Output the [X, Y] coordinate of the center of the cell containing the given text.  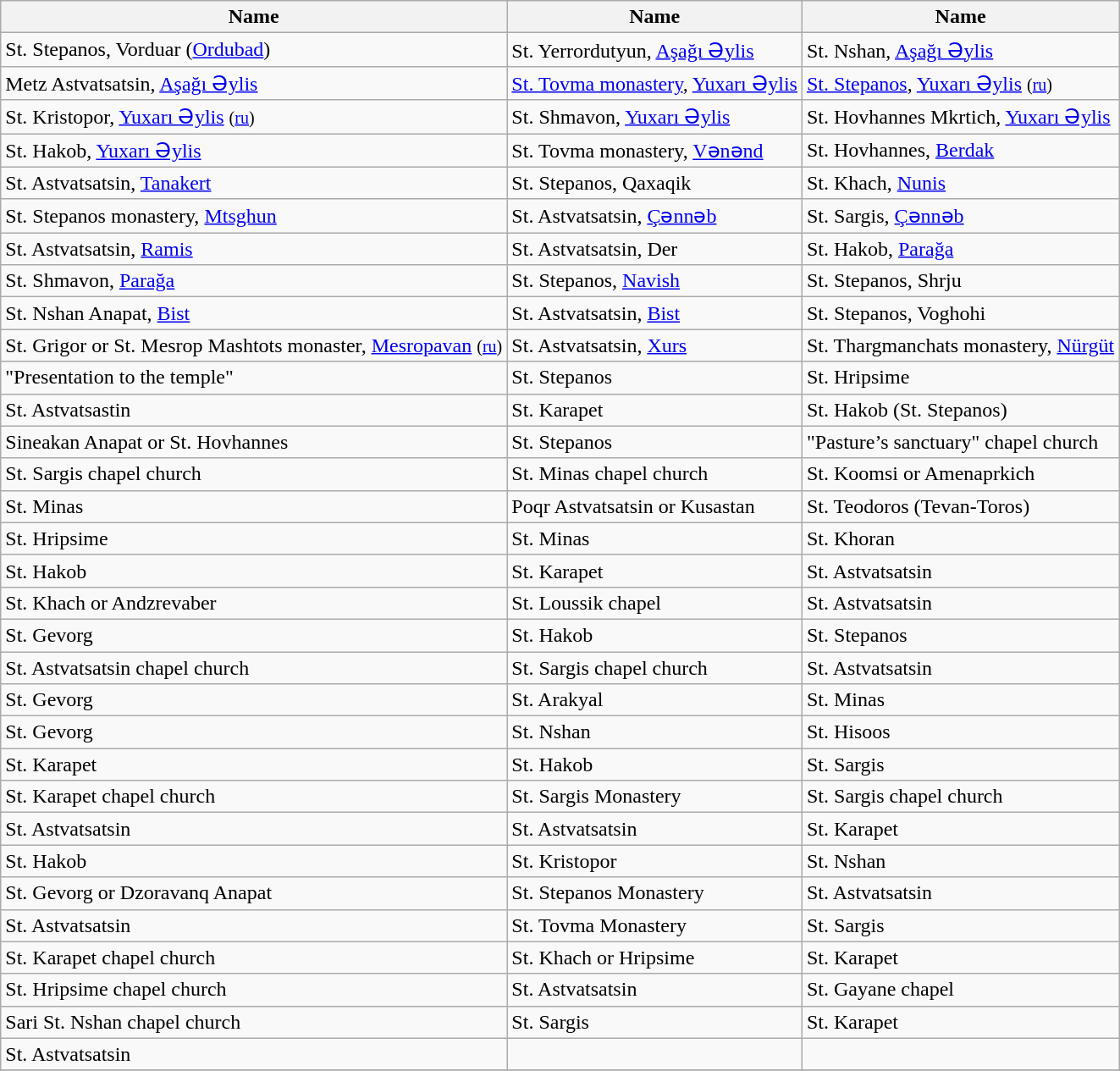
St. Astvatsatsin, Bist [655, 313]
Metz Astvatsatsin, Aşağı Əylis [254, 83]
St. Stepanos, Qaxaqik [655, 183]
St. Stepanos monastery, Mtsghun [254, 216]
St. Stepanos Monastery [655, 893]
St. Khach or Hripsime [655, 958]
St. Stepanos, Voghohi [960, 313]
St. Hakob, Parağa [960, 249]
St. Sargis, Çənnəb [960, 216]
St. Tovma monastery, Vənənd [655, 151]
St. Shmavon, Yuxarı Əylis [655, 117]
St. Tovma monastery, Yuxarı Əylis [655, 83]
St. Khoran [960, 538]
Sari St. Nshan chapel church [254, 1022]
St. Hovhannes, Berdak [960, 151]
"Pasture’s sanctuary" chapel church [960, 442]
St. Khach or Andzrevaber [254, 603]
St. Sargis Monastery [655, 797]
St. Gevorg or Dzoravanq Anapat [254, 893]
St. Gayane chapel [960, 990]
St. Nshan Anapat, Bist [254, 313]
St. Arakyal [655, 700]
St. Astvatsatsin chapel church [254, 668]
St. Hakob (St. Stepanos) [960, 410]
St. Stepanos, Shrju [960, 281]
Sineakan Anapat or St. Hovhannes [254, 442]
St. Minas chapel church [655, 474]
St. Yerrordutyun, Aşağı Əylis [655, 50]
St. Astvatsatsin, Ramis [254, 249]
"Presentation to the temple" [254, 378]
St. Stepanos, Yuxarı Əylis (ru) [960, 83]
St. Khach, Nunis [960, 183]
St. Kristopor [655, 861]
St. Astvatsatsin, Xurs [655, 345]
St. Teodoros (Tevan-Toros) [960, 506]
St. Stepanos, Navish [655, 281]
St. Hisoos [960, 732]
Poqr Astvatsatsin or Kusastan [655, 506]
St. Tovma Monastery [655, 925]
St. Hovhannes Mkrtich, Yuxarı Əylis [960, 117]
St. Hakob, Yuxarı Əylis [254, 151]
St. Stepanos, Vorduar (Ordubad) [254, 50]
St. Nshan, Aşağı Əylis [960, 50]
St. Thargmanchats monastery, Nürgüt [960, 345]
St. Loussik chapel [655, 603]
St. Koomsi or Amenaprkich [960, 474]
St. Astvatsastin [254, 410]
St. Shmavon, Parağa [254, 281]
St. Hripsime chapel church [254, 990]
St. Grigor or St. Mesrop Mashtots monaster, Mesropavan (ru) [254, 345]
St. Kristopor, Yuxarı Əylis (ru) [254, 117]
St. Astvatsatsin, Tanakert [254, 183]
St. Astvatsatsin, Çənnəb [655, 216]
St. Astvatsatsin, Der [655, 249]
